Output the (X, Y) coordinate of the center of the cell containing the given text.  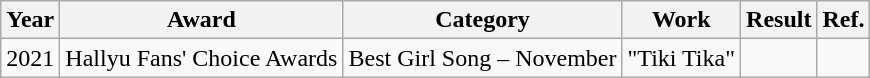
Year (30, 20)
Work (682, 20)
"Tiki Tika" (682, 58)
Award (202, 20)
Best Girl Song – November (482, 58)
Ref. (844, 20)
2021 (30, 58)
Category (482, 20)
Result (779, 20)
Hallyu Fans' Choice Awards (202, 58)
